Identify which cell holds the provided text, then report its [x, y] central coordinate. 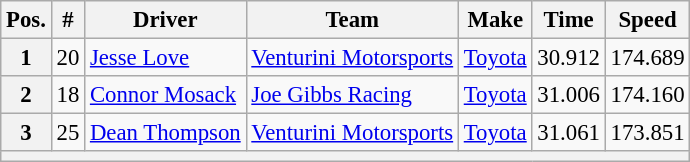
Dean Thompson [166, 133]
25 [68, 133]
Joe Gibbs Racing [352, 95]
31.006 [568, 95]
Time [568, 20]
Pos. [26, 20]
20 [68, 58]
2 [26, 95]
Connor Mosack [166, 95]
174.689 [648, 58]
3 [26, 133]
Jesse Love [166, 58]
173.851 [648, 133]
Speed [648, 20]
18 [68, 95]
30.912 [568, 58]
174.160 [648, 95]
Team [352, 20]
31.061 [568, 133]
Driver [166, 20]
# [68, 20]
1 [26, 58]
Make [495, 20]
